From the cell containing the given text, extract its center point as (x, y) coordinate. 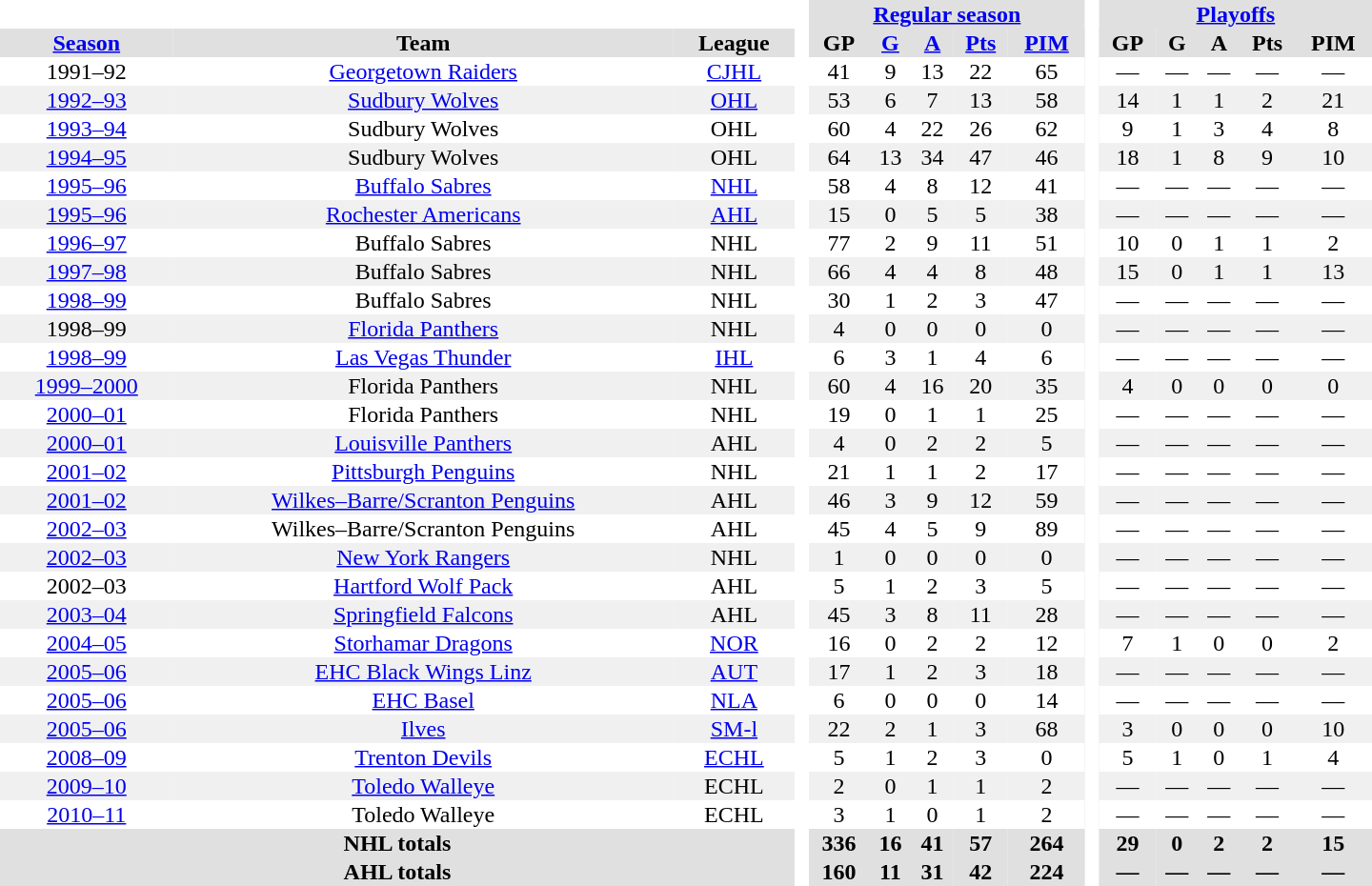
Team (423, 43)
Regular season (947, 14)
Las Vegas Thunder (423, 357)
89 (1046, 529)
29 (1128, 843)
34 (933, 157)
42 (981, 872)
1992–93 (87, 100)
38 (1046, 214)
1991–92 (87, 71)
2010–11 (87, 815)
1993–94 (87, 129)
62 (1046, 129)
2008–09 (87, 757)
IHL (734, 357)
League (734, 43)
35 (1046, 386)
59 (1046, 500)
53 (839, 100)
264 (1046, 843)
NHL totals (397, 843)
New York Rangers (423, 557)
AUT (734, 672)
20 (981, 386)
Playoffs (1236, 14)
25 (1046, 414)
Storhamar Dragons (423, 643)
AHL totals (397, 872)
30 (839, 300)
66 (839, 272)
1999–2000 (87, 386)
1997–98 (87, 272)
NOR (734, 643)
160 (839, 872)
65 (1046, 71)
1996–97 (87, 243)
28 (1046, 614)
26 (981, 129)
57 (981, 843)
336 (839, 843)
224 (1046, 872)
68 (1046, 729)
77 (839, 243)
Ilves (423, 729)
Springfield Falcons (423, 614)
Pittsburgh Penguins (423, 472)
19 (839, 414)
EHC Basel (423, 700)
Season (87, 43)
Georgetown Raiders (423, 71)
1994–95 (87, 157)
Hartford Wolf Pack (423, 586)
2009–10 (87, 786)
64 (839, 157)
51 (1046, 243)
SM-l (734, 729)
Louisville Panthers (423, 443)
Trenton Devils (423, 757)
48 (1046, 272)
Rochester Americans (423, 214)
2004–05 (87, 643)
2003–04 (87, 614)
CJHL (734, 71)
NLA (734, 700)
31 (933, 872)
EHC Black Wings Linz (423, 672)
